For the text-containing cell, return its midpoint in [x, y] coordinate format. 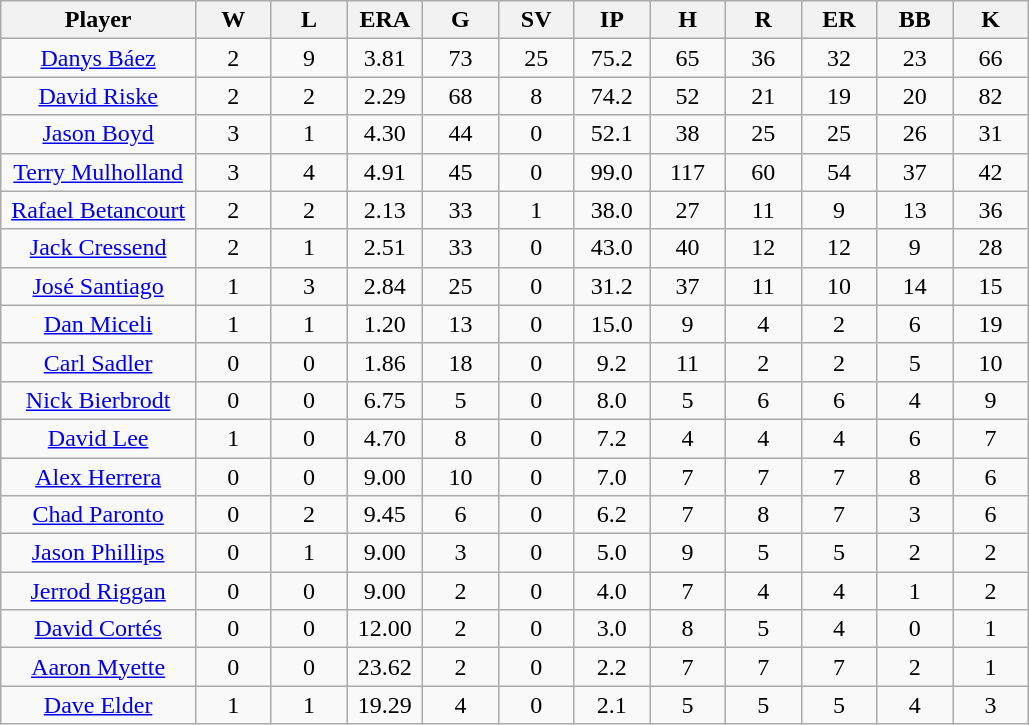
23 [915, 58]
ER [839, 20]
23.62 [385, 667]
3.0 [612, 629]
R [763, 20]
28 [991, 248]
44 [461, 134]
20 [915, 96]
19.29 [385, 705]
Terry Mulholland [98, 172]
Jack Cressend [98, 248]
SV [536, 20]
21 [763, 96]
14 [915, 286]
31 [991, 134]
42 [991, 172]
6.2 [612, 515]
ERA [385, 20]
Dave Elder [98, 705]
26 [915, 134]
1.20 [385, 324]
Danys Báez [98, 58]
David Cortés [98, 629]
3.81 [385, 58]
40 [688, 248]
4.30 [385, 134]
Dan Miceli [98, 324]
Carl Sadler [98, 362]
43.0 [612, 248]
65 [688, 58]
7.0 [612, 477]
73 [461, 58]
1.86 [385, 362]
74.2 [612, 96]
Jerrod Riggan [98, 591]
54 [839, 172]
2.29 [385, 96]
8.0 [612, 400]
Chad Paronto [98, 515]
32 [839, 58]
2.2 [612, 667]
BB [915, 20]
David Lee [98, 438]
4.0 [612, 591]
Alex Herrera [98, 477]
K [991, 20]
Rafael Betancourt [98, 210]
45 [461, 172]
75.2 [612, 58]
38 [688, 134]
27 [688, 210]
15.0 [612, 324]
Jason Phillips [98, 553]
G [461, 20]
4.91 [385, 172]
9.2 [612, 362]
6.75 [385, 400]
12.00 [385, 629]
15 [991, 286]
68 [461, 96]
Jason Boyd [98, 134]
38.0 [612, 210]
31.2 [612, 286]
H [688, 20]
52.1 [612, 134]
117 [688, 172]
2.1 [612, 705]
66 [991, 58]
Aaron Myette [98, 667]
David Riske [98, 96]
4.70 [385, 438]
82 [991, 96]
60 [763, 172]
2.51 [385, 248]
9.45 [385, 515]
7.2 [612, 438]
18 [461, 362]
99.0 [612, 172]
Nick Bierbrodt [98, 400]
José Santiago [98, 286]
IP [612, 20]
2.13 [385, 210]
2.84 [385, 286]
52 [688, 96]
L [309, 20]
W [233, 20]
Player [98, 20]
5.0 [612, 553]
